Output the [X, Y] coordinate of the center of the cell containing the given text.  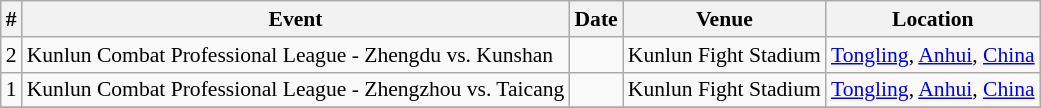
2 [12, 55]
Event [296, 19]
Venue [724, 19]
Kunlun Combat Professional League - Zhengzhou vs. Taicang [296, 90]
1 [12, 90]
Date [596, 19]
Kunlun Combat Professional League - Zhengdu vs. Kunshan [296, 55]
# [12, 19]
Location [933, 19]
